Find where the given text appears and provide that cell's center as [X, Y] coordinate. 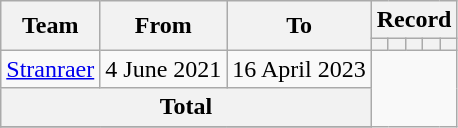
Total [186, 107]
From [164, 26]
Team [50, 26]
16 April 2023 [299, 69]
4 June 2021 [164, 69]
To [299, 26]
Record [414, 20]
Stranraer [50, 69]
